From the cell containing the given text, extract its center point as (x, y) coordinate. 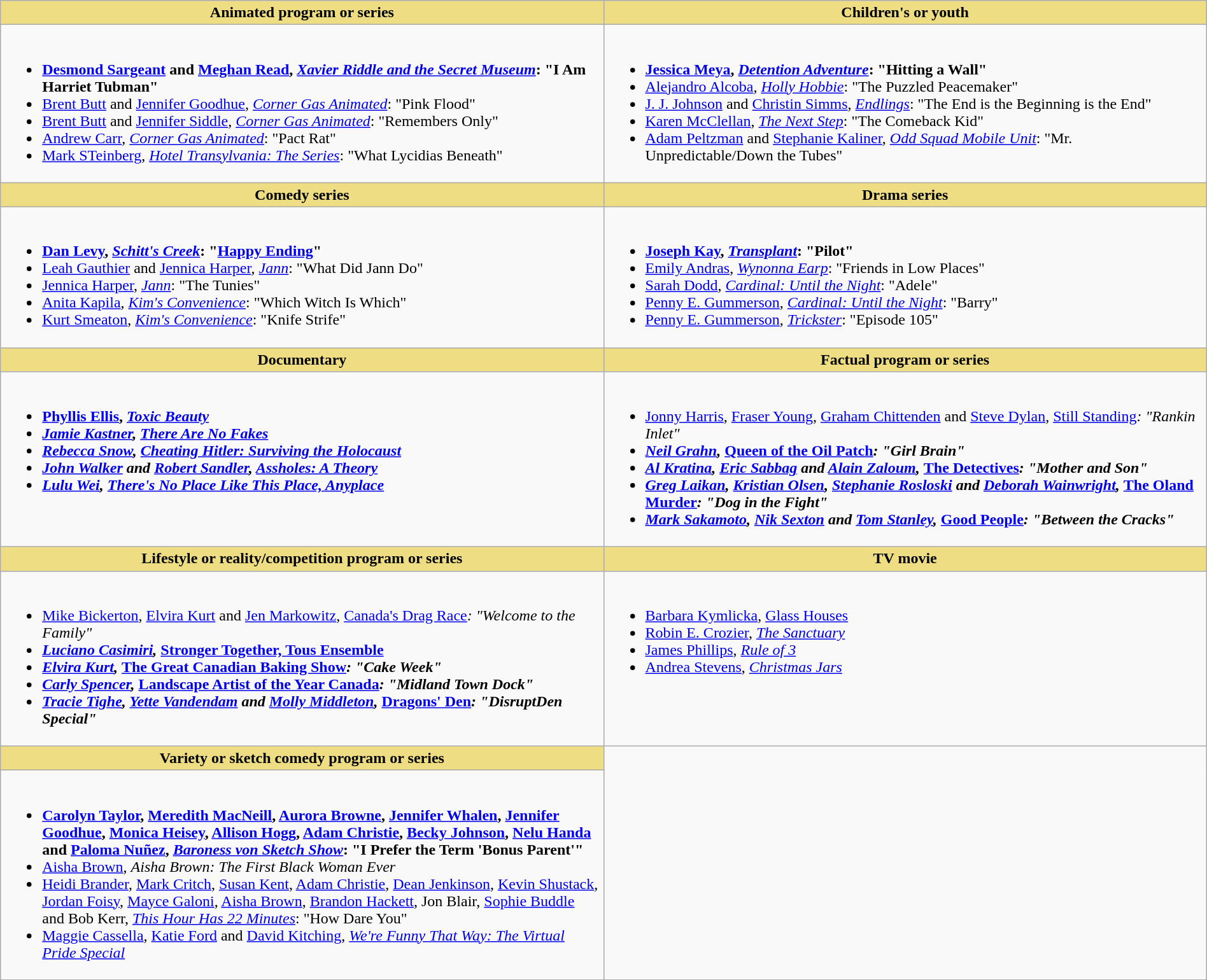
Drama series (905, 195)
Factual program or series (905, 360)
Animated program or series (302, 13)
Variety or sketch comedy program or series (302, 758)
Barbara Kymlicka, Glass HousesRobin E. Crozier, The SanctuaryJames Phillips, Rule of 3Andrea Stevens, Christmas Jars (905, 658)
Comedy series (302, 195)
TV movie (905, 559)
Documentary (302, 360)
Children's or youth (905, 13)
Lifestyle or reality/competition program or series (302, 559)
